Find where the given text appears and provide that cell's center as [x, y] coordinate. 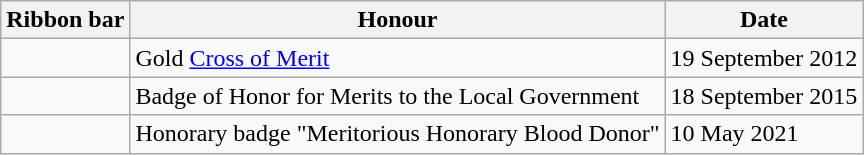
10 May 2021 [764, 134]
Badge of Honor for Merits to the Local Government [398, 96]
19 September 2012 [764, 58]
Honorary badge "Meritorious Honorary Blood Donor" [398, 134]
Ribbon bar [66, 20]
18 September 2015 [764, 96]
Gold Cross of Merit [398, 58]
Date [764, 20]
Honour [398, 20]
